Provide the (X, Y) coordinate of the cell's center where the given text is located.  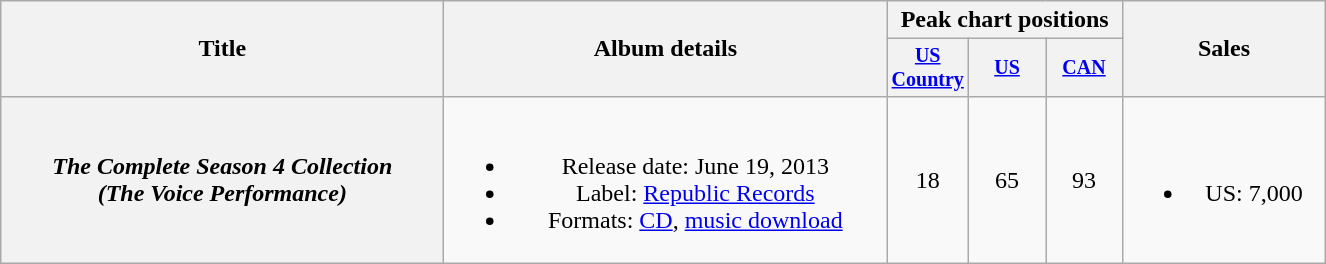
93 (1084, 180)
Album details (666, 49)
Peak chart positions (1005, 20)
The Complete Season 4 Collection(The Voice Performance) (222, 180)
US: 7,000 (1224, 180)
Title (222, 49)
Release date: June 19, 2013Label: Republic RecordsFormats: CD, music download (666, 180)
Sales (1224, 49)
US Country (928, 68)
US (1008, 68)
CAN (1084, 68)
65 (1008, 180)
18 (928, 180)
